From the cell containing the given text, extract its center point as (x, y) coordinate. 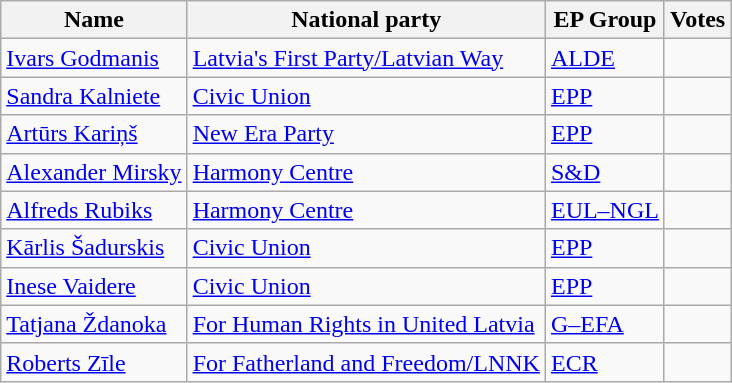
For Fatherland and Freedom/LNNK (366, 362)
National party (366, 20)
Latvia's First Party/Latvian Way (366, 58)
For Human Rights in United Latvia (366, 324)
Tatjana Ždanoka (94, 324)
ALDE (604, 58)
S&D (604, 172)
New Era Party (366, 134)
Name (94, 20)
Ivars Godmanis (94, 58)
Artūrs Kariņš (94, 134)
Roberts Zīle (94, 362)
Alfreds Rubiks (94, 210)
Kārlis Šadurskis (94, 248)
ECR (604, 362)
Inese Vaidere (94, 286)
Alexander Mirsky (94, 172)
Sandra Kalniete (94, 96)
G–EFA (604, 324)
Votes (697, 20)
EP Group (604, 20)
EUL–NGL (604, 210)
